From the cell containing the given text, extract its center point as (X, Y) coordinate. 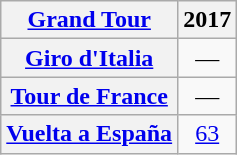
63 (208, 134)
Tour de France (90, 96)
Grand Tour (90, 20)
Giro d'Italia (90, 58)
Vuelta a España (90, 134)
2017 (208, 20)
